Scan for the cell matching the given text and deliver its [x, y] coordinate at center. 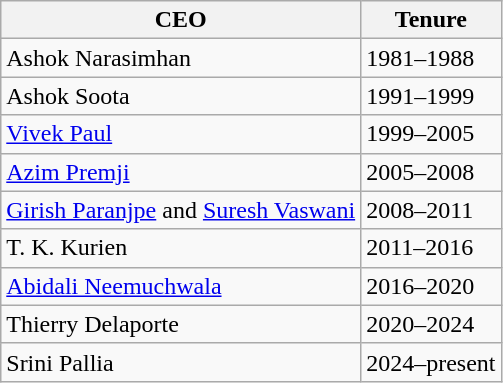
2011–2016 [431, 248]
1991–1999 [431, 96]
2008–2011 [431, 210]
1999–2005 [431, 134]
Vivek Paul [181, 134]
Srini Pallia [181, 362]
2024–present [431, 362]
CEO [181, 20]
2005–2008 [431, 172]
Tenure [431, 20]
Ashok Soota [181, 96]
2016–2020 [431, 286]
T. K. Kurien [181, 248]
2020–2024 [431, 324]
Azim Premji [181, 172]
1981–1988 [431, 58]
Ashok Narasimhan [181, 58]
Abidali Neemuchwala [181, 286]
Girish Paranjpe and Suresh Vaswani [181, 210]
Thierry Delaporte [181, 324]
